Return (x, y) of the center of cell containing provided text 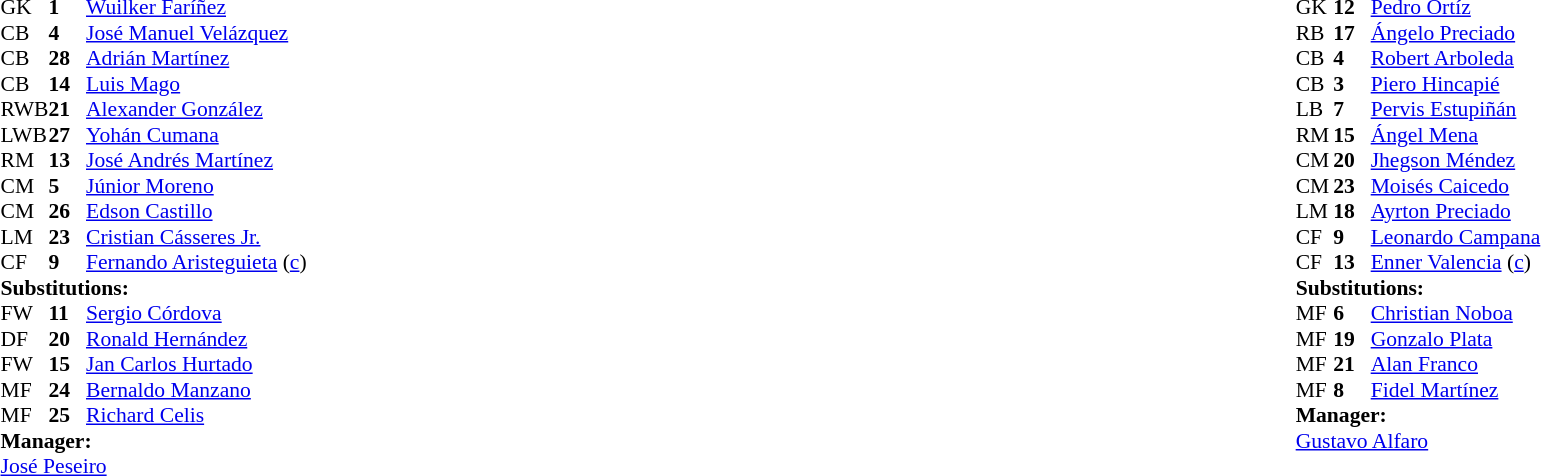
Ángel Mena (1456, 135)
28 (67, 59)
Robert Arboleda (1456, 59)
14 (67, 84)
11 (67, 313)
5 (67, 186)
José Andrés Martínez (196, 161)
7 (1352, 109)
Ronald Hernández (196, 339)
Alexander González (196, 109)
Fernando Aristeguieta (c) (196, 263)
RWB (24, 109)
Cristian Cásseres Jr. (196, 237)
Adrián Martínez (196, 59)
Yohán Cumana (196, 135)
Gonzalo Plata (1456, 339)
Júnior Moreno (196, 186)
Ángelo Preciado (1456, 33)
Fidel Martínez (1456, 390)
18 (1352, 211)
José Manuel Velázquez (196, 33)
24 (67, 390)
17 (1352, 33)
Christian Noboa (1456, 313)
Edson Castillo (196, 211)
Enner Valencia (c) (1456, 263)
Ayrton Preciado (1456, 211)
Piero Hincapié (1456, 84)
25 (67, 415)
Sergio Córdova (196, 313)
Alan Franco (1456, 365)
Gustavo Alfaro (1418, 441)
6 (1352, 313)
Moisés Caicedo (1456, 186)
8 (1352, 390)
Pervis Estupiñán (1456, 109)
19 (1352, 339)
27 (67, 135)
Leonardo Campana (1456, 237)
Luis Mago (196, 84)
Jan Carlos Hurtado (196, 365)
LB (1315, 109)
RB (1315, 33)
26 (67, 211)
Richard Celis (196, 415)
Jhegson Méndez (1456, 161)
LWB (24, 135)
DF (24, 339)
Bernaldo Manzano (196, 390)
3 (1352, 84)
